Output the (x, y) coordinate of the center of the cell containing the given text.  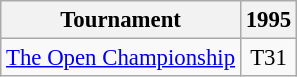
1995 (268, 20)
T31 (268, 58)
The Open Championship (121, 58)
Tournament (121, 20)
